Detect which cell encompasses the target text, then output its [x, y] center coordinate. 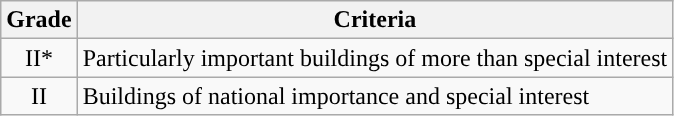
Buildings of national importance and special interest [375, 96]
Criteria [375, 20]
Grade [39, 20]
II* [39, 58]
II [39, 96]
Particularly important buildings of more than special interest [375, 58]
